Extract the [x, y] coordinate from the center of the cell holding the provided text.  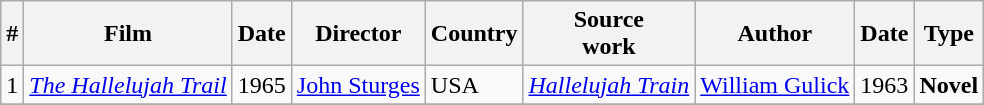
William Gulick [775, 85]
Hallelujah Train [609, 85]
1963 [884, 85]
Type [949, 34]
John Sturges [358, 85]
1965 [262, 85]
Sourcework [609, 34]
Director [358, 34]
The Hallelujah Trail [128, 85]
Novel [949, 85]
Author [775, 34]
Film [128, 34]
Country [474, 34]
# [12, 34]
1 [12, 85]
USA [474, 85]
